Return (x, y) of the center of cell containing provided text 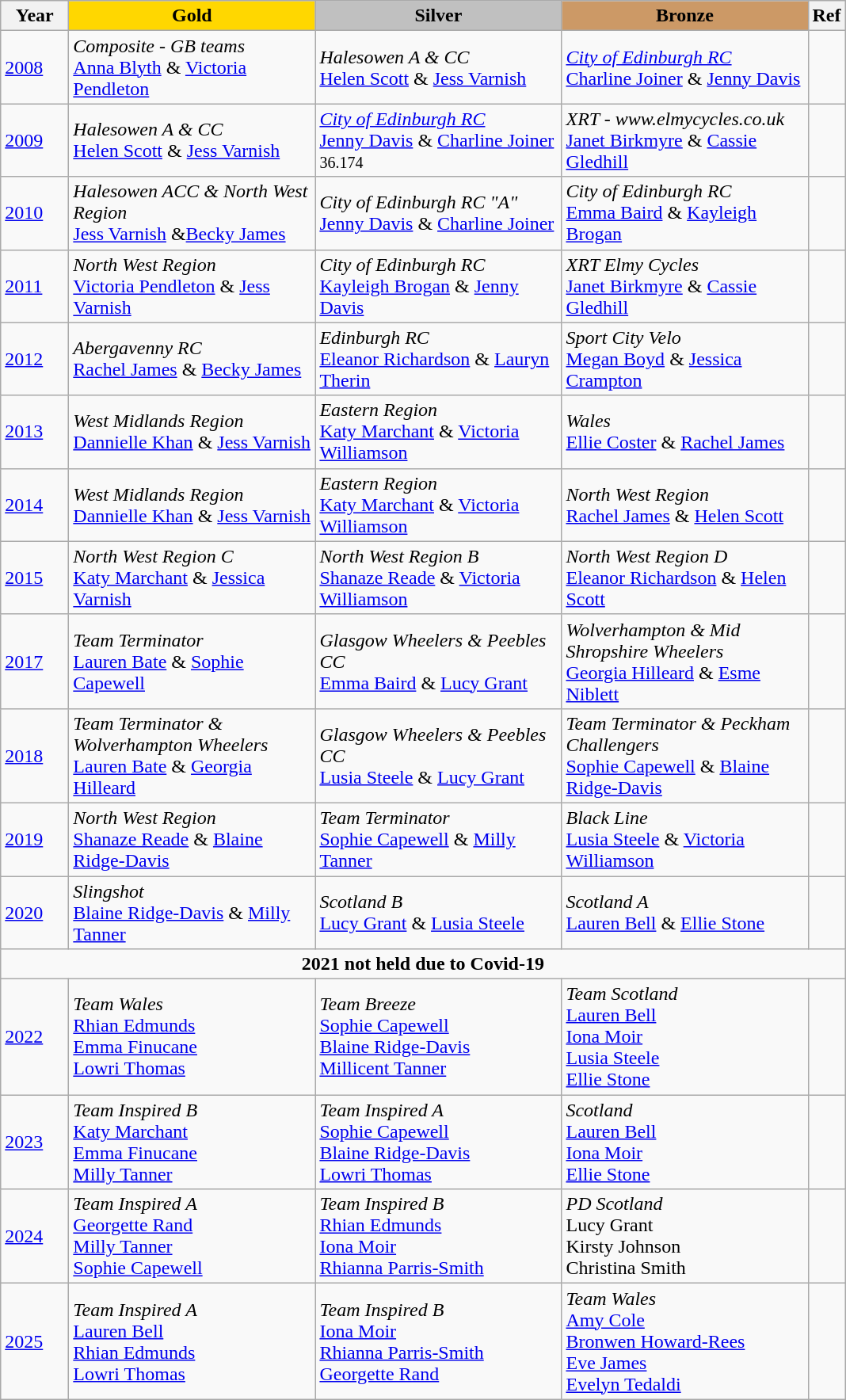
North West Region DEleanor Richardson & Helen Scott (684, 578)
Glasgow Wheelers & Peebles CC Lusia Steele & Lucy Grant (439, 756)
2017 (35, 661)
Year (35, 16)
Wolverhampton & Mid Shropshire WheelersGeorgia Hilleard & Esme Niblett (684, 661)
2009 (35, 140)
2010 (35, 213)
2022 (35, 1037)
2018 (35, 756)
Composite - GB teamsAnna Blyth & Victoria Pendleton (192, 67)
2014 (35, 505)
2013 (35, 432)
Team Inspired BRhian EdmundsIona MoirRhianna Parris-Smith (439, 1236)
2024 (35, 1236)
Glasgow Wheelers & Peebles CC Emma Baird & Lucy Grant (439, 661)
Ref (827, 16)
WalesEllie Coster & Rachel James (684, 432)
Scotland ALauren Bell & Ellie Stone (684, 913)
2011 (35, 286)
Sport City VeloMegan Boyd & Jessica Crampton (684, 359)
Team TerminatorLauren Bate & Sophie Capewell (192, 661)
ScotlandLauren Bell Iona Moir Ellie Stone (684, 1143)
North West Region Rachel James & Helen Scott (684, 505)
Team Inspired AGeorgette RandMilly TannerSophie Capewell (192, 1236)
Slingshot Blaine Ridge-Davis & Milly Tanner (192, 913)
Team Inspired ALauren BellRhian EdmundsLowri Thomas (192, 1341)
North West Region BShanaze Reade & Victoria Williamson (439, 578)
Team Terminator Sophie Capewell & Milly Tanner (439, 839)
Team Terminator & Peckham ChallengersSophie Capewell & Blaine Ridge-Davis (684, 756)
Gold (192, 16)
Team BreezeSophie Capewell Blaine Ridge-Davis Millicent Tanner (439, 1037)
Team Inspired BIona MoirRhianna Parris-SmithGeorgette Rand (439, 1341)
North West Region CKaty Marchant & Jessica Varnish (192, 578)
Team Inspired ASophie Capewell Blaine Ridge-Davis Lowri Thomas (439, 1143)
Team WalesRhian Edmunds Emma Finucane Lowri Thomas (192, 1037)
Team ScotlandLauren BellIona Moir Lusia Steele Ellie Stone (684, 1037)
XRT - www.elmycycles.co.uk Janet Birkmyre & Cassie Gledhill (684, 140)
2012 (35, 359)
Edinburgh RCEleanor Richardson & Lauryn Therin (439, 359)
City of Edinburgh RCCharline Joiner & Jenny Davis (684, 67)
City of Edinburgh RC "A"Jenny Davis & Charline Joiner (439, 213)
2020 (35, 913)
2008 (35, 67)
2021 not held due to Covid-19 (423, 964)
PD ScotlandLucy GrantKirsty JohnsonChristina Smith (684, 1236)
2023 (35, 1143)
Bronze (684, 16)
City of Edinburgh RCEmma Baird & Kayleigh Brogan (684, 213)
2025 (35, 1341)
City of Edinburgh RCJenny Davis & Charline Joiner 36.174 (439, 140)
Black Line Lusia Steele & Victoria Williamson (684, 839)
Team WalesAmy ColeBronwen Howard-ReesEve JamesEvelyn Tedaldi (684, 1341)
Abergavenny RCRachel James & Becky James (192, 359)
Silver (439, 16)
City of Edinburgh RC Kayleigh Brogan & Jenny Davis (439, 286)
Scotland BLucy Grant & Lusia Steele (439, 913)
North West RegionVictoria Pendleton & Jess Varnish (192, 286)
XRT Elmy CyclesJanet Birkmyre & Cassie Gledhill (684, 286)
Team Inspired BKaty Marchant Emma Finucane Milly Tanner (192, 1143)
North West Region Shanaze Reade & Blaine Ridge-Davis (192, 839)
2015 (35, 578)
2019 (35, 839)
Halesowen ACC & North West Region Jess Varnish &Becky James (192, 213)
Team Terminator & Wolverhampton WheelersLauren Bate & Georgia Hilleard (192, 756)
